Provide the (X, Y) coordinate of the cell's center where the given text is located.  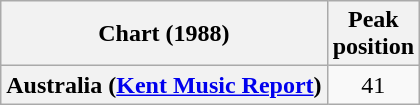
Australia (Kent Music Report) (164, 85)
41 (373, 85)
Peakposition (373, 34)
Chart (1988) (164, 34)
